Provide the (X, Y) coordinate of the cell's center where the given text is located.  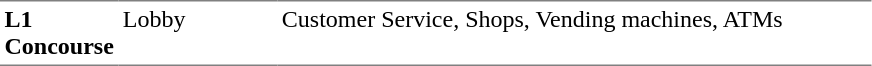
L1Concourse (59, 33)
Customer Service, Shops, Vending machines, ATMs (574, 33)
Lobby (198, 33)
